Identify which cell holds the provided text, then report its [X, Y] central coordinate. 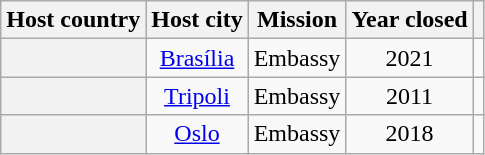
2011 [410, 96]
Host country [74, 20]
2021 [410, 58]
Mission [297, 20]
Tripoli [197, 96]
2018 [410, 134]
Brasília [197, 58]
Year closed [410, 20]
Host city [197, 20]
Oslo [197, 134]
